Return the (X, Y) coordinate for the center point of the cell that contains the specified text.  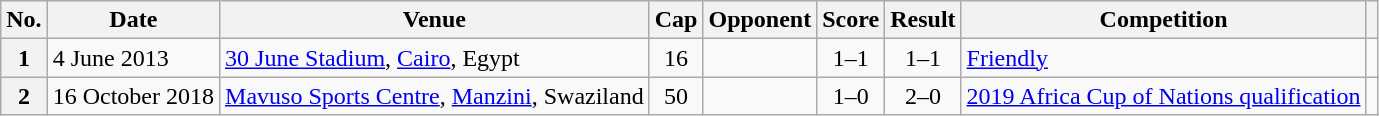
Result (923, 20)
Score (851, 20)
Date (133, 20)
2–0 (923, 96)
4 June 2013 (133, 58)
30 June Stadium, Cairo, Egypt (435, 58)
Venue (435, 20)
Friendly (1164, 58)
Opponent (760, 20)
50 (676, 96)
No. (24, 20)
Cap (676, 20)
16 (676, 58)
Mavuso Sports Centre, Manzini, Swaziland (435, 96)
2019 Africa Cup of Nations qualification (1164, 96)
1 (24, 58)
2 (24, 96)
1–0 (851, 96)
16 October 2018 (133, 96)
Competition (1164, 20)
